Return [X, Y] of the center of cell containing provided text 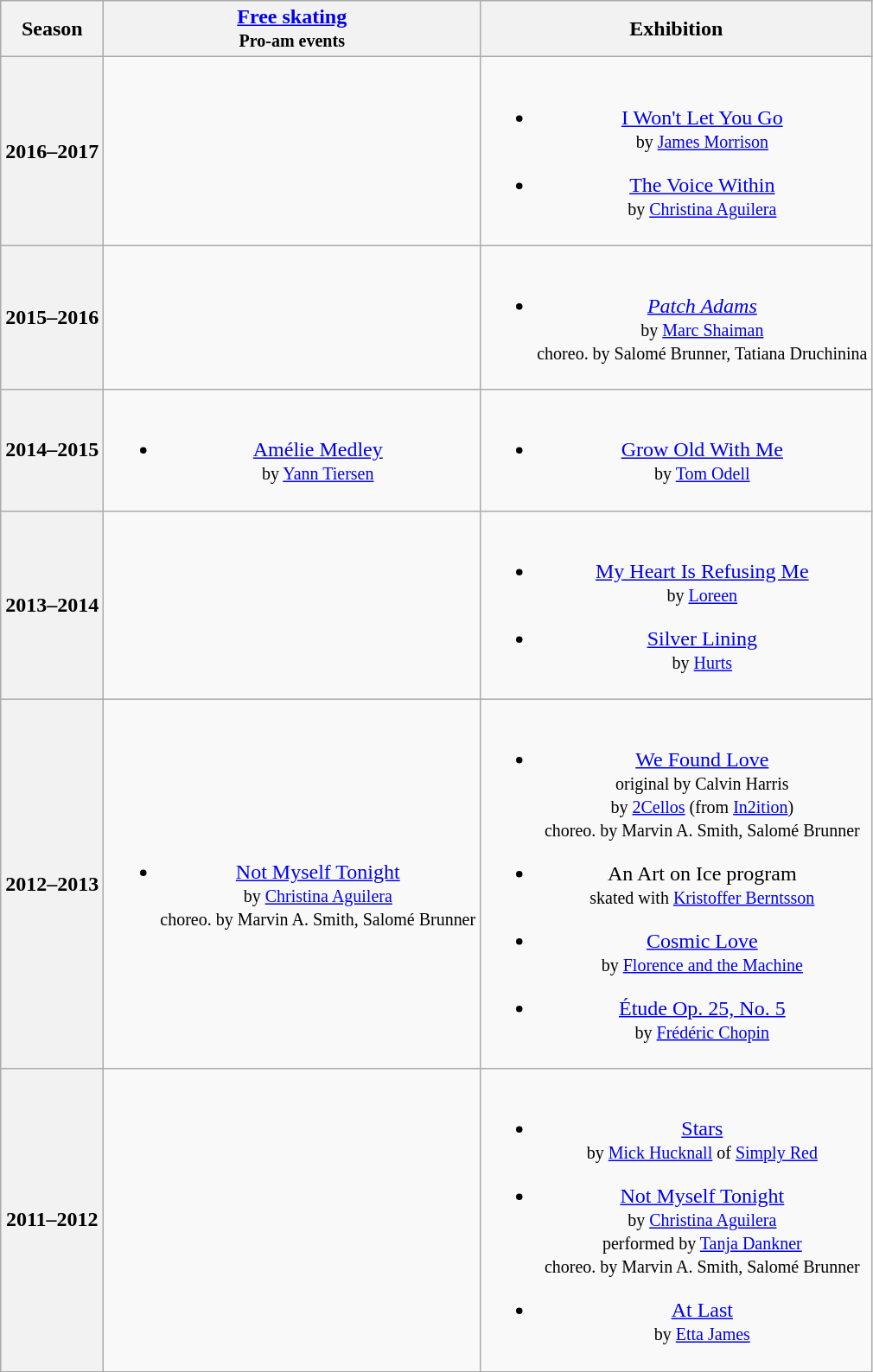
2014–2015 [52, 450]
Grow Old With Me by Tom Odell [676, 450]
2016–2017 [52, 151]
Not Myself Tonight by Christina Aguilera choreo. by Marvin A. Smith, Salomé Brunner [292, 884]
Exhibition [676, 29]
Amélie Medley by Yann Tiersen [292, 450]
Patch Adams by Marc Shaiman choreo. by Salomé Brunner, Tatiana Druchinina [676, 318]
Free skating Pro-am events [292, 29]
2013–2014 [52, 605]
2011–2012 [52, 1220]
2015–2016 [52, 318]
I Won't Let You Go by James Morrison The Voice Within by Christina Aguilera [676, 151]
My Heart Is Refusing Me by LoreenSilver Lining by Hurts [676, 605]
2012–2013 [52, 884]
Season [52, 29]
